Pinpoint the cell where the given text exists, returning its [x, y] midpoint coordinate. 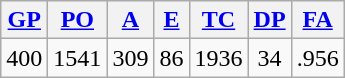
TC [218, 20]
FA [318, 20]
86 [172, 58]
1936 [218, 58]
GP [24, 20]
400 [24, 58]
.956 [318, 58]
309 [130, 58]
E [172, 20]
A [130, 20]
PO [78, 20]
1541 [78, 58]
34 [270, 58]
DP [270, 20]
